Pinpoint the cell where the given text exists, returning its (X, Y) midpoint coordinate. 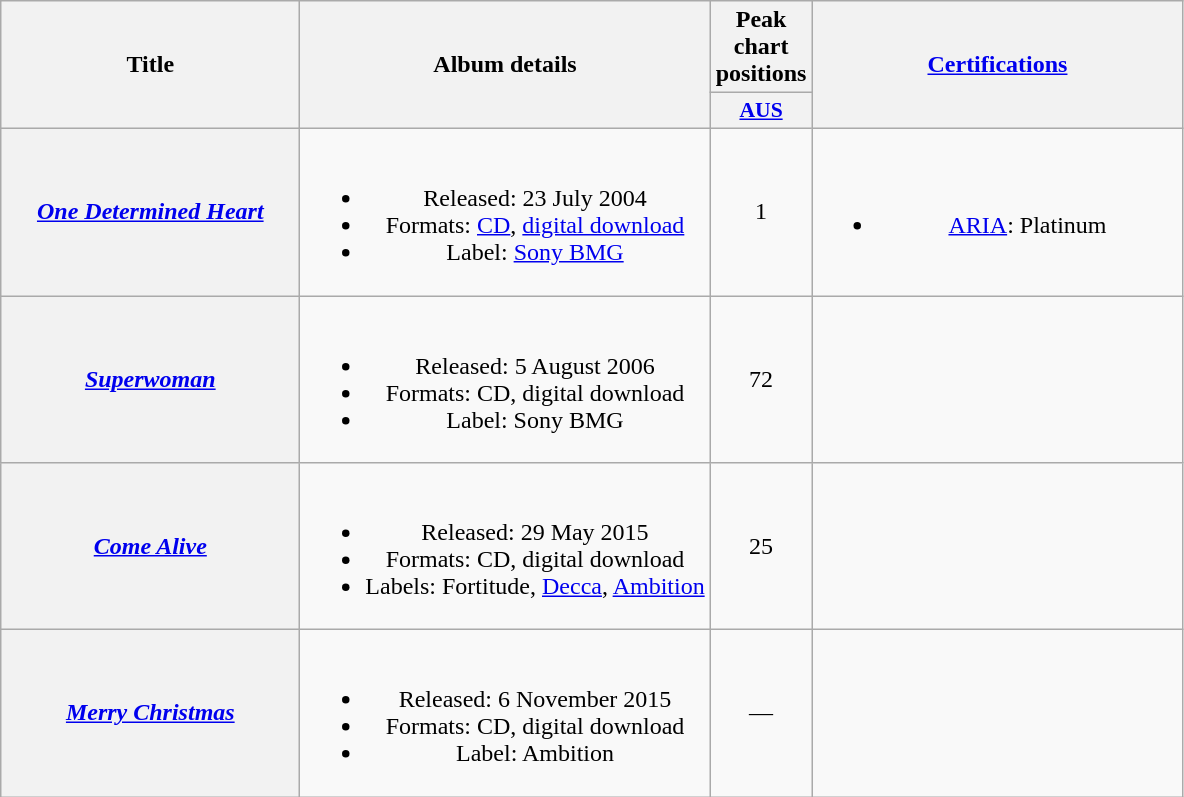
Merry Christmas (150, 714)
AUS (761, 111)
Released: 23 July 2004Formats: CD, digital downloadLabel: Sony BMG (505, 212)
Album details (505, 65)
Released: 5 August 2006Formats: CD, digital downloadLabel: Sony BMG (505, 380)
1 (761, 212)
Superwoman (150, 380)
— (761, 714)
Peak chartpositions (761, 47)
Released: 6 November 2015Formats: CD, digital downloadLabel: Ambition (505, 714)
One Determined Heart (150, 212)
ARIA: Platinum (998, 212)
25 (761, 546)
Certifications (998, 65)
Title (150, 65)
Come Alive (150, 546)
72 (761, 380)
Released: 29 May 2015Formats: CD, digital downloadLabels: Fortitude, Decca, Ambition (505, 546)
